Output the [X, Y] coordinate of the center of the cell containing the given text.  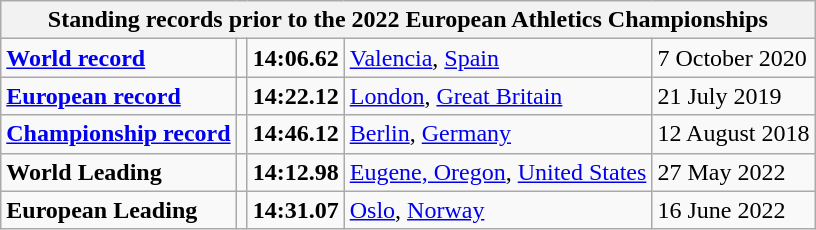
16 June 2022 [734, 210]
7 October 2020 [734, 58]
London, Great Britain [498, 96]
Championship record [118, 134]
World Leading [118, 172]
Valencia, Spain [498, 58]
27 May 2022 [734, 172]
Berlin, Germany [498, 134]
Standing records prior to the 2022 European Athletics Championships [408, 20]
14:46.12 [296, 134]
14:12.98 [296, 172]
World record [118, 58]
European record [118, 96]
21 July 2019 [734, 96]
European Leading [118, 210]
Eugene, Oregon, United States [498, 172]
Oslo, Norway [498, 210]
14:31.07 [296, 210]
14:06.62 [296, 58]
14:22.12 [296, 96]
12 August 2018 [734, 134]
